Extract the [X, Y] coordinate from the center of the cell holding the provided text.  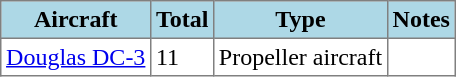
Type [301, 20]
Douglas DC-3 [76, 57]
11 [182, 57]
Total [182, 20]
Aircraft [76, 20]
Propeller aircraft [301, 57]
Notes [421, 20]
